Return [X, Y] of the center of cell containing provided text 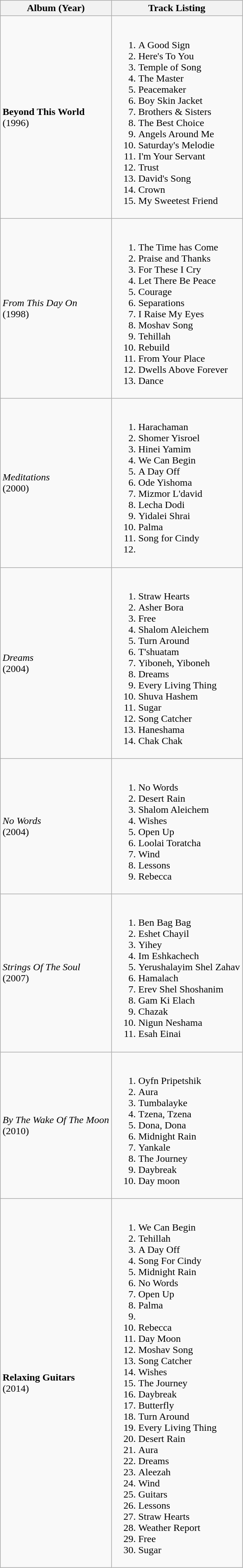
Track Listing [177, 8]
HarachamanShomer YisroelHinei YamimWe Can BeginA Day OffOde YishomaMizmor L'davidLecha DodiYidalei ShraiPalmaSong for Cindy [177, 483]
Dreams(2004) [56, 663]
No Words(2004) [56, 826]
Straw HeartsAsher BoraFreeShalom AleichemTurn AroundT'shuatamYiboneh, YibonehDreamsEvery Living ThingShuva HashemSugarSong CatcherHaneshamaChak Chak [177, 663]
Ben Bag BagEshet ChayilYiheyIm EshkachechYerushalayim Shel ZahavHamalachErev Shel ShoshanimGam Ki ElachChazakNigun NeshamaEsah Einai [177, 973]
Relaxing Guitars(2014) [56, 1383]
By The Wake Of The Moon(2010) [56, 1125]
Meditations(2000) [56, 483]
Album (Year) [56, 8]
No WordsDesert RainShalom AleichemWishesOpen UpLoolai ToratchaWindLessonsRebecca [177, 826]
Strings Of The Soul(2007) [56, 973]
From This Day On(1998) [56, 308]
Oyfn PripetshikAuraTumbalaykeTzena, TzenaDona, DonaMidnight RainYankaleThe JourneyDaybreakDay moon [177, 1125]
Beyond This World(1996) [56, 117]
